Detect which cell encompasses the target text, then output its [X, Y] center coordinate. 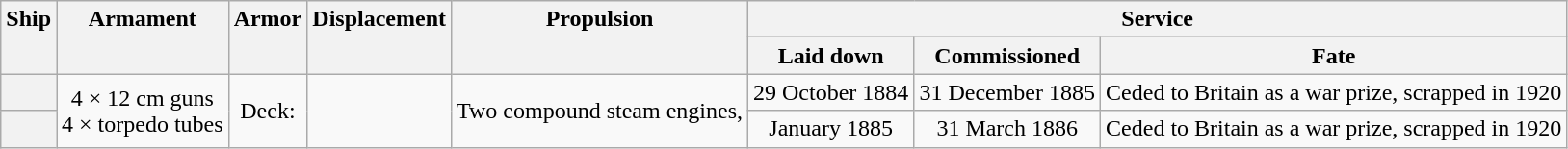
January 1885 [831, 129]
Propulsion [600, 37]
Fate [1334, 56]
Displacement [379, 37]
31 March 1886 [1007, 129]
29 October 1884 [831, 92]
31 December 1885 [1007, 92]
4 × 12 cm guns4 × torpedo tubes [143, 111]
Armor [268, 37]
Deck: [268, 111]
Ship [29, 37]
Laid down [831, 56]
Armament [143, 37]
Service [1158, 19]
Two compound steam engines, [600, 111]
Commissioned [1007, 56]
